From the cell containing the given text, extract its center point as (X, Y) coordinate. 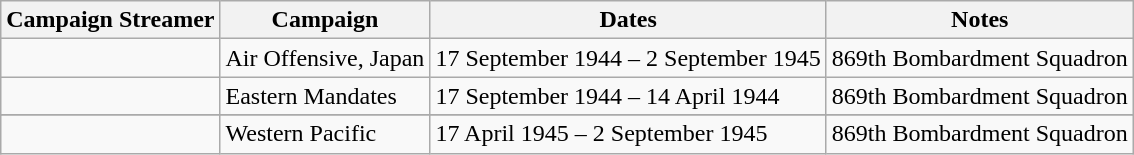
Western Pacific (325, 134)
17 September 1944 – 14 April 1944 (628, 96)
17 April 1945 – 2 September 1945 (628, 134)
Air Offensive, Japan (325, 58)
17 September 1944 – 2 September 1945 (628, 58)
Campaign (325, 20)
Eastern Mandates (325, 96)
Dates (628, 20)
Notes (980, 20)
Campaign Streamer (110, 20)
